Return (X, Y) of the center of cell containing provided text 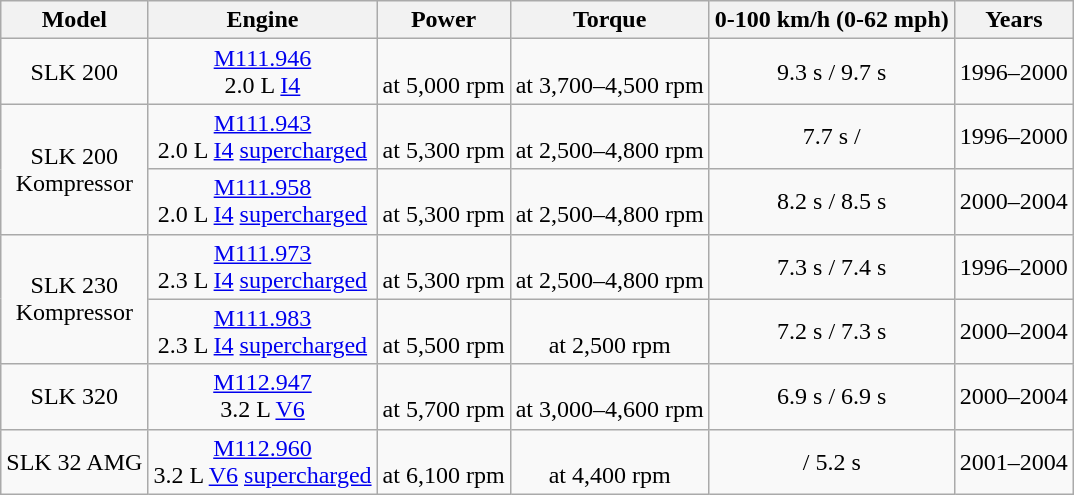
SLK 200 Kompressor (74, 169)
at 6,100 rpm (444, 462)
Engine (262, 20)
SLK 320 (74, 396)
at 2,500 rpm (610, 332)
at 3,000–4,600 rpm (610, 396)
/ 5.2 s (832, 462)
at 5,700 rpm (444, 396)
Torque (610, 20)
M112.960 3.2 L V6 supercharged (262, 462)
SLK 200 (74, 72)
at 5,500 rpm (444, 332)
0-100 km/h (0-62 mph) (832, 20)
7.7 s / (832, 136)
M111.983 2.3 L I4 supercharged (262, 332)
at 3,700–4,500 rpm (610, 72)
Model (74, 20)
Power (444, 20)
M111.946 2.0 L I4 (262, 72)
M112.947 3.2 L V6 (262, 396)
SLK 32 AMG (74, 462)
at 4,400 rpm (610, 462)
M111.973 2.3 L I4 supercharged (262, 266)
at 5,000 rpm (444, 72)
Years (1014, 20)
9.3 s / 9.7 s (832, 72)
6.9 s / 6.9 s (832, 396)
SLK 230 Kompressor (74, 299)
7.2 s / 7.3 s (832, 332)
8.2 s / 8.5 s (832, 202)
2001–2004 (1014, 462)
7.3 s / 7.4 s (832, 266)
M111.943 2.0 L I4 supercharged (262, 136)
M111.958 2.0 L I4 supercharged (262, 202)
